Identify which cell holds the provided text, then report its (X, Y) central coordinate. 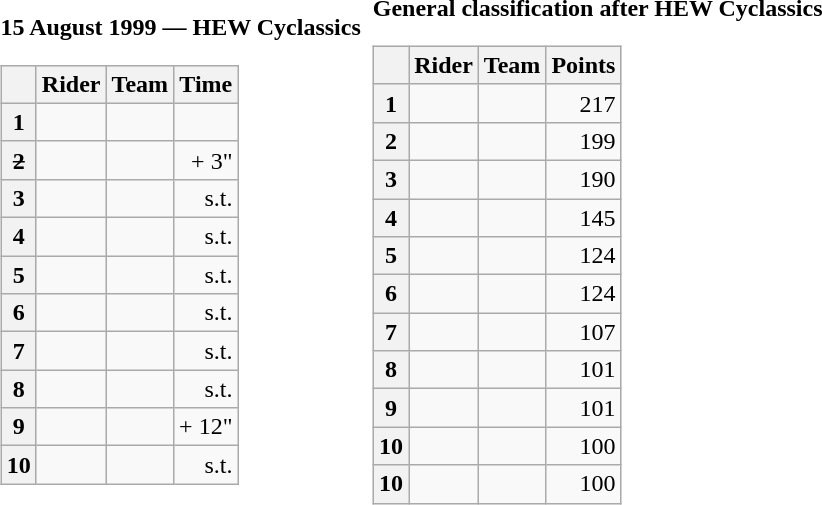
+ 12" (206, 427)
Time (206, 84)
199 (584, 141)
145 (584, 217)
+ 3" (206, 160)
217 (584, 103)
190 (584, 179)
Points (584, 65)
107 (584, 332)
